Detect which cell encompasses the target text, then output its (x, y) center coordinate. 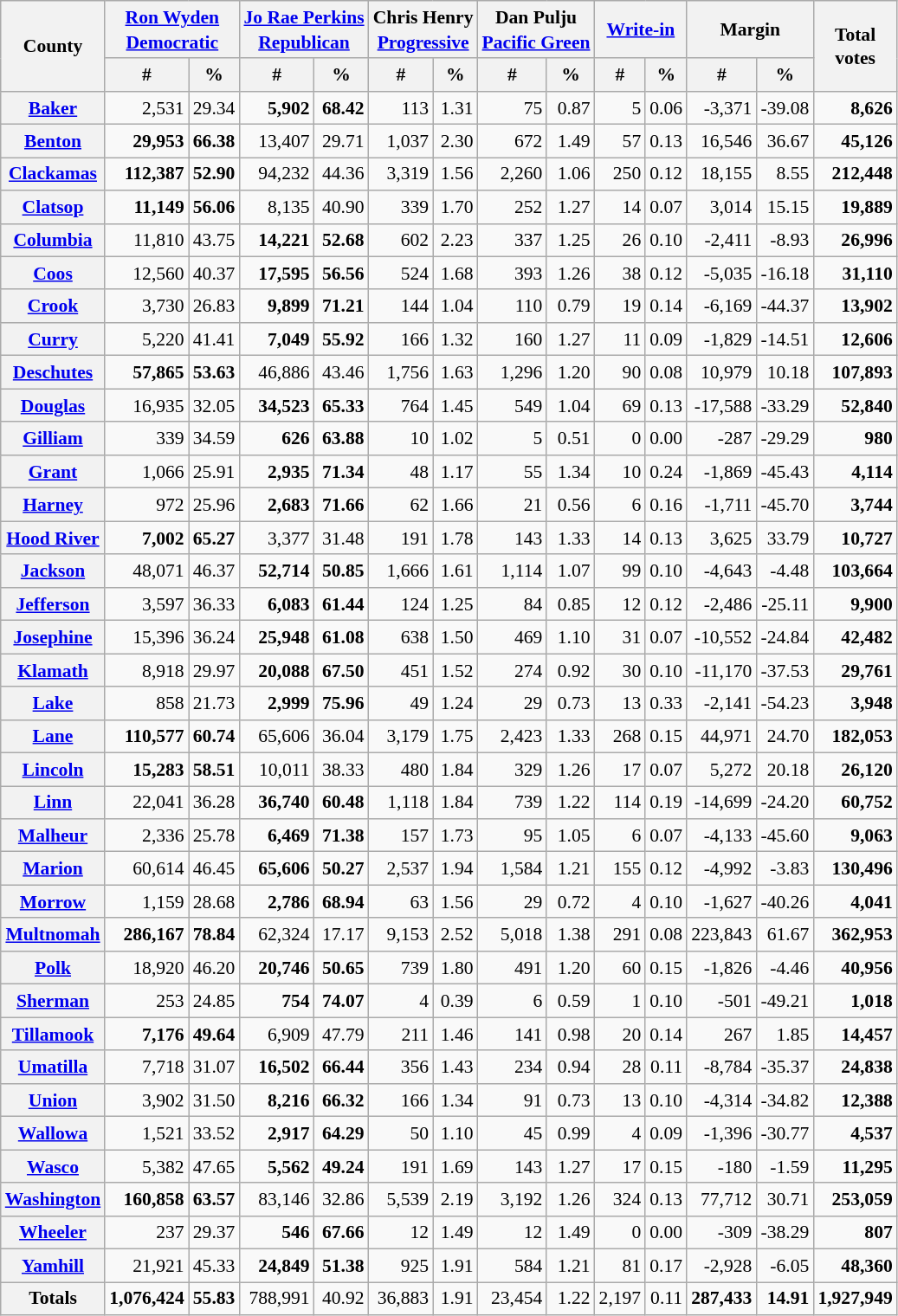
-2,141 (721, 703)
36.67 (785, 141)
8,216 (276, 1100)
55.92 (341, 339)
45,126 (855, 141)
-501 (721, 1001)
0.19 (666, 803)
3,179 (401, 736)
36.24 (215, 637)
Clatsop (54, 207)
2,935 (276, 472)
Ron WydenDemocratic (171, 29)
55.83 (215, 1299)
7,718 (146, 1068)
Wasco (54, 1166)
25.91 (215, 472)
234 (513, 1068)
-34.82 (785, 1100)
2,999 (276, 703)
1,118 (401, 803)
75 (513, 108)
329 (513, 770)
9,153 (401, 935)
47.65 (215, 1166)
-49.21 (785, 1001)
36,740 (276, 803)
925 (401, 1266)
-3,371 (721, 108)
52,714 (276, 571)
County (54, 46)
47.79 (341, 1034)
48 (401, 472)
19,889 (855, 207)
45.33 (215, 1266)
61.44 (341, 604)
1.46 (455, 1034)
24.70 (785, 736)
66.38 (215, 141)
Baker (54, 108)
63.88 (341, 439)
62,324 (276, 935)
36.28 (215, 803)
3,014 (721, 207)
1.80 (455, 968)
6,083 (276, 604)
469 (513, 637)
40,956 (855, 968)
26,120 (855, 770)
2.19 (455, 1199)
17.17 (341, 935)
-3.83 (785, 868)
1.70 (455, 207)
268 (620, 736)
8,135 (276, 207)
15,396 (146, 637)
57 (620, 141)
286,167 (146, 935)
5,562 (276, 1166)
1.43 (455, 1068)
1,296 (513, 372)
0.98 (570, 1034)
754 (276, 1001)
49.24 (341, 1166)
110 (513, 306)
638 (401, 637)
-14,699 (721, 803)
68.42 (341, 108)
21,921 (146, 1266)
61.67 (785, 935)
1,066 (146, 472)
42,482 (855, 637)
28 (620, 1068)
21.73 (215, 703)
25,948 (276, 637)
7,049 (276, 339)
1.69 (455, 1166)
1.63 (455, 372)
113 (401, 108)
3,319 (401, 174)
1.78 (455, 538)
-33.29 (785, 405)
0.56 (570, 505)
67.50 (341, 670)
77,712 (721, 1199)
44,971 (721, 736)
-8,784 (721, 1068)
1.02 (455, 439)
10,011 (276, 770)
84 (513, 604)
1,584 (513, 868)
3,597 (146, 604)
Chris HenryProgressive (423, 29)
1.66 (455, 505)
-309 (721, 1233)
155 (620, 868)
2,260 (513, 174)
-1,711 (721, 505)
2.30 (455, 141)
160,858 (146, 1199)
19 (620, 306)
287,433 (721, 1299)
12,606 (855, 339)
Multnomah (54, 935)
46,886 (276, 372)
2,917 (276, 1133)
-287 (721, 439)
20,088 (276, 670)
2,537 (401, 868)
-6,169 (721, 306)
31.50 (215, 1100)
0.06 (666, 108)
46.45 (215, 868)
5,220 (146, 339)
28.68 (215, 901)
31 (620, 637)
130,496 (855, 868)
4,041 (855, 901)
34,523 (276, 405)
12,388 (855, 1100)
160 (513, 339)
1.05 (570, 835)
14.91 (785, 1299)
253 (146, 1001)
61.08 (341, 637)
10.18 (785, 372)
1.52 (455, 670)
33.79 (785, 538)
491 (513, 968)
1 (620, 1001)
Columbia (54, 240)
26 (620, 240)
-14.51 (785, 339)
362,953 (855, 935)
26.83 (215, 306)
Wheeler (54, 1233)
356 (401, 1068)
50.27 (341, 868)
-5,035 (721, 274)
141 (513, 1034)
Curry (54, 339)
Margin (750, 29)
34.59 (215, 439)
1.38 (570, 935)
-8.93 (785, 240)
-2,486 (721, 604)
Malheur (54, 835)
60.48 (341, 803)
51.38 (341, 1266)
20.18 (785, 770)
2.23 (455, 240)
1.06 (570, 174)
-1,396 (721, 1133)
9,899 (276, 306)
63 (401, 901)
8,626 (855, 108)
7,002 (146, 538)
5,902 (276, 108)
274 (513, 670)
2,786 (276, 901)
15,283 (146, 770)
0.79 (570, 306)
337 (513, 240)
324 (620, 1199)
124 (401, 604)
75.96 (341, 703)
3,902 (146, 1100)
46.37 (215, 571)
3,625 (721, 538)
1.94 (455, 868)
-1,627 (721, 901)
Lane (54, 736)
13,902 (855, 306)
71.21 (341, 306)
626 (276, 439)
Totals (54, 1299)
43.46 (341, 372)
0.33 (666, 703)
807 (855, 1233)
788,991 (276, 1299)
0.87 (570, 108)
5,018 (513, 935)
Washington (54, 1199)
0.85 (570, 604)
20,746 (276, 968)
0.24 (666, 472)
1,018 (855, 1001)
549 (513, 405)
Douglas (54, 405)
6,909 (276, 1034)
480 (401, 770)
29.71 (341, 141)
7,176 (146, 1034)
55 (513, 472)
41.41 (215, 339)
-35.37 (785, 1068)
40.37 (215, 274)
223,843 (721, 935)
-45.43 (785, 472)
-17,588 (721, 405)
Jo Rae PerkinsRepublican (303, 29)
23,454 (513, 1299)
14,221 (276, 240)
52.90 (215, 174)
38 (620, 274)
0.92 (570, 670)
58.51 (215, 770)
11,149 (146, 207)
3,377 (276, 538)
-4,643 (721, 571)
66.44 (341, 1068)
2,683 (276, 505)
-2,928 (721, 1266)
1.61 (455, 571)
29.37 (215, 1233)
858 (146, 703)
-45.60 (785, 835)
-2,411 (721, 240)
29.34 (215, 108)
-1.59 (785, 1166)
91 (513, 1100)
250 (620, 174)
584 (513, 1266)
Lake (54, 703)
-1,869 (721, 472)
9,063 (855, 835)
13,407 (276, 141)
48,360 (855, 1266)
-10,552 (721, 637)
5,382 (146, 1166)
53.63 (215, 372)
107,893 (855, 372)
Hood River (54, 538)
1.68 (455, 274)
-37.53 (785, 670)
3,192 (513, 1199)
0.94 (570, 1068)
1,927,949 (855, 1299)
25.78 (215, 835)
1.45 (455, 405)
0.51 (570, 439)
Josephine (54, 637)
10,727 (855, 538)
1,037 (401, 141)
11,810 (146, 240)
26,996 (855, 240)
Deschutes (54, 372)
-1,826 (721, 968)
Union (54, 1100)
65.33 (341, 405)
83,146 (276, 1199)
24,849 (276, 1266)
-24.84 (785, 637)
3,730 (146, 306)
43.75 (215, 240)
972 (146, 505)
18,920 (146, 968)
Grant (54, 472)
29,761 (855, 670)
672 (513, 141)
49 (401, 703)
50.65 (341, 968)
-4,992 (721, 868)
62 (401, 505)
29,953 (146, 141)
99 (620, 571)
Dan PuljuPacific Green (537, 29)
0.39 (455, 1001)
144 (401, 306)
252 (513, 207)
45 (513, 1133)
60,752 (855, 803)
24.85 (215, 1001)
31.07 (215, 1068)
57,865 (146, 372)
-4.48 (785, 571)
-45.70 (785, 505)
3,948 (855, 703)
980 (855, 439)
50.85 (341, 571)
1.31 (455, 108)
30.71 (785, 1199)
38.33 (341, 770)
Sherman (54, 1001)
94,232 (276, 174)
524 (401, 274)
1,521 (146, 1133)
Write-in (641, 29)
8.55 (785, 174)
11,295 (855, 1166)
63.57 (215, 1199)
81 (620, 1266)
68.94 (341, 901)
Marion (54, 868)
31.48 (341, 538)
291 (620, 935)
1,114 (513, 571)
50 (401, 1133)
8,918 (146, 670)
90 (620, 372)
114 (620, 803)
52,840 (855, 405)
1.85 (785, 1034)
Harney (54, 505)
182,053 (855, 736)
32.86 (341, 1199)
-4.46 (785, 968)
Wallowa (54, 1133)
157 (401, 835)
2,336 (146, 835)
95 (513, 835)
Polk (54, 968)
1.73 (455, 835)
Gilliam (54, 439)
393 (513, 274)
16,935 (146, 405)
764 (401, 405)
-1,829 (721, 339)
4,114 (855, 472)
-39.08 (785, 108)
-4,314 (721, 1100)
Jackson (54, 571)
1,159 (146, 901)
14,457 (855, 1034)
253,059 (855, 1199)
Crook (54, 306)
Klamath (54, 670)
112,387 (146, 174)
60 (620, 968)
1.32 (455, 339)
64.29 (341, 1133)
71.34 (341, 472)
9,900 (855, 604)
-25.11 (785, 604)
-11,170 (721, 670)
-4,133 (721, 835)
-6.05 (785, 1266)
65.27 (215, 538)
1.75 (455, 736)
Tillamook (54, 1034)
11 (620, 339)
12,560 (146, 274)
Clackamas (54, 174)
16,546 (721, 141)
74.07 (341, 1001)
1,756 (401, 372)
Morrow (54, 901)
36,883 (401, 1299)
103,664 (855, 571)
67.66 (341, 1233)
20 (620, 1034)
Umatilla (54, 1068)
3,744 (855, 505)
5,272 (721, 770)
69 (620, 405)
71.66 (341, 505)
25.96 (215, 505)
267 (721, 1034)
Benton (54, 141)
10,979 (721, 372)
30 (620, 670)
17,595 (276, 274)
-29.29 (785, 439)
Lincoln (54, 770)
2,423 (513, 736)
16,502 (276, 1068)
46.20 (215, 968)
33.52 (215, 1133)
1,076,424 (146, 1299)
212,448 (855, 174)
-54.23 (785, 703)
0.17 (666, 1266)
602 (401, 240)
44.36 (341, 174)
-24.20 (785, 803)
18,155 (721, 174)
40.90 (341, 207)
49.64 (215, 1034)
211 (401, 1034)
4,537 (855, 1133)
0.59 (570, 1001)
1.50 (455, 637)
60,614 (146, 868)
1.17 (455, 472)
56.56 (341, 274)
0.16 (666, 505)
Yamhill (54, 1266)
40.92 (341, 1299)
29.97 (215, 670)
2,531 (146, 108)
36.33 (215, 604)
60.74 (215, 736)
451 (401, 670)
2.52 (455, 935)
24,838 (855, 1068)
71.38 (341, 835)
52.68 (341, 240)
36.04 (341, 736)
Coos (54, 274)
237 (146, 1233)
-180 (721, 1166)
31,110 (855, 274)
2,197 (620, 1299)
1.07 (570, 571)
-16.18 (785, 274)
0.99 (570, 1133)
32.05 (215, 405)
-44.37 (785, 306)
546 (276, 1233)
Totalvotes (855, 46)
1,666 (401, 571)
-40.26 (785, 901)
56.06 (215, 207)
1.24 (455, 703)
15.15 (785, 207)
110,577 (146, 736)
-30.77 (785, 1133)
-38.29 (785, 1233)
5,539 (401, 1199)
0.72 (570, 901)
Linn (54, 803)
48,071 (146, 571)
21 (513, 505)
66.32 (341, 1100)
6,469 (276, 835)
22,041 (146, 803)
Jefferson (54, 604)
78.84 (215, 935)
